Scan for the cell matching the given text and deliver its [x, y] coordinate at center. 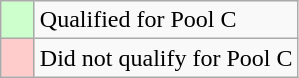
Qualified for Pool C [166, 20]
Did not qualify for Pool C [166, 58]
